Provide the [x, y] coordinate of the cell's center where the given text is located.  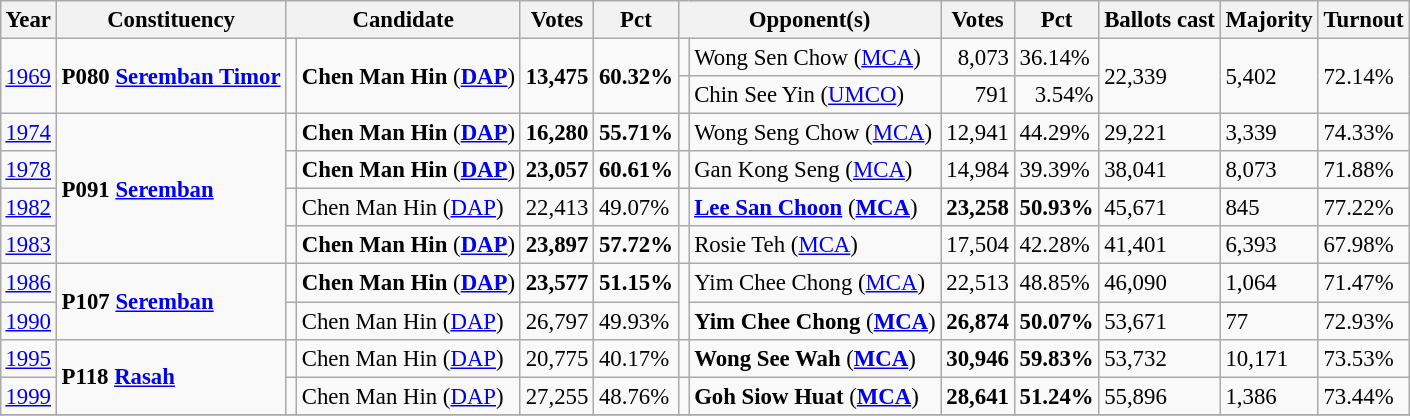
1978 [28, 170]
Turnout [1364, 20]
Wong Sen Chow (MCA) [815, 57]
12,941 [978, 133]
71.88% [1364, 170]
1974 [28, 133]
1990 [28, 321]
23,057 [556, 170]
5,402 [1269, 76]
55,896 [1160, 396]
Chin See Yin (UMCO) [815, 95]
1986 [28, 283]
50.07% [1056, 321]
P091 Seremban [171, 189]
Gan Kong Seng (MCA) [815, 170]
45,671 [1160, 208]
P080 Seremban Timor [171, 76]
26,874 [978, 321]
73.44% [1364, 396]
Lee San Choon (MCA) [815, 208]
Wong See Wah (MCA) [815, 358]
72.93% [1364, 321]
55.71% [636, 133]
50.93% [1056, 208]
Ballots cast [1160, 20]
29,221 [1160, 133]
51.24% [1056, 396]
48.85% [1056, 283]
46,090 [1160, 283]
26,797 [556, 321]
67.98% [1364, 245]
Majority [1269, 20]
Wong Seng Chow (MCA) [815, 133]
1,386 [1269, 396]
41,401 [1160, 245]
42.28% [1056, 245]
3,339 [1269, 133]
Candidate [403, 20]
P118 Rasah [171, 376]
30,946 [978, 358]
23,258 [978, 208]
13,475 [556, 76]
1995 [28, 358]
1969 [28, 76]
791 [978, 95]
48.76% [636, 396]
17,504 [978, 245]
16,280 [556, 133]
1999 [28, 396]
27,255 [556, 396]
49.93% [636, 321]
71.47% [1364, 283]
74.33% [1364, 133]
77.22% [1364, 208]
36.14% [1056, 57]
73.53% [1364, 358]
845 [1269, 208]
51.15% [636, 283]
Goh Siow Huat (MCA) [815, 396]
Year [28, 20]
22,513 [978, 283]
22,339 [1160, 76]
49.07% [636, 208]
23,897 [556, 245]
77 [1269, 321]
14,984 [978, 170]
20,775 [556, 358]
53,732 [1160, 358]
6,393 [1269, 245]
Opponent(s) [810, 20]
72.14% [1364, 76]
59.83% [1056, 358]
39.39% [1056, 170]
23,577 [556, 283]
10,171 [1269, 358]
Rosie Teh (MCA) [815, 245]
1982 [28, 208]
Constituency [171, 20]
60.61% [636, 170]
3.54% [1056, 95]
P107 Seremban [171, 302]
53,671 [1160, 321]
1,064 [1269, 283]
60.32% [636, 76]
1983 [28, 245]
57.72% [636, 245]
44.29% [1056, 133]
38,041 [1160, 170]
40.17% [636, 358]
22,413 [556, 208]
28,641 [978, 396]
